Locate the cell with the specified text and output its (x, y) center coordinate. 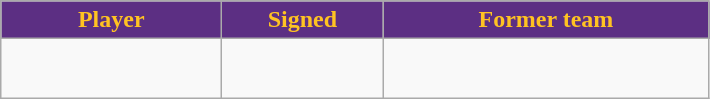
Signed (302, 20)
Player (112, 20)
Former team (546, 20)
